Detect which cell encompasses the target text, then output its (X, Y) center coordinate. 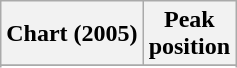
Chart (2005) (72, 34)
Peakposition (189, 34)
